Determine the (X, Y) coordinate at the center of the cell enclosing the given text.  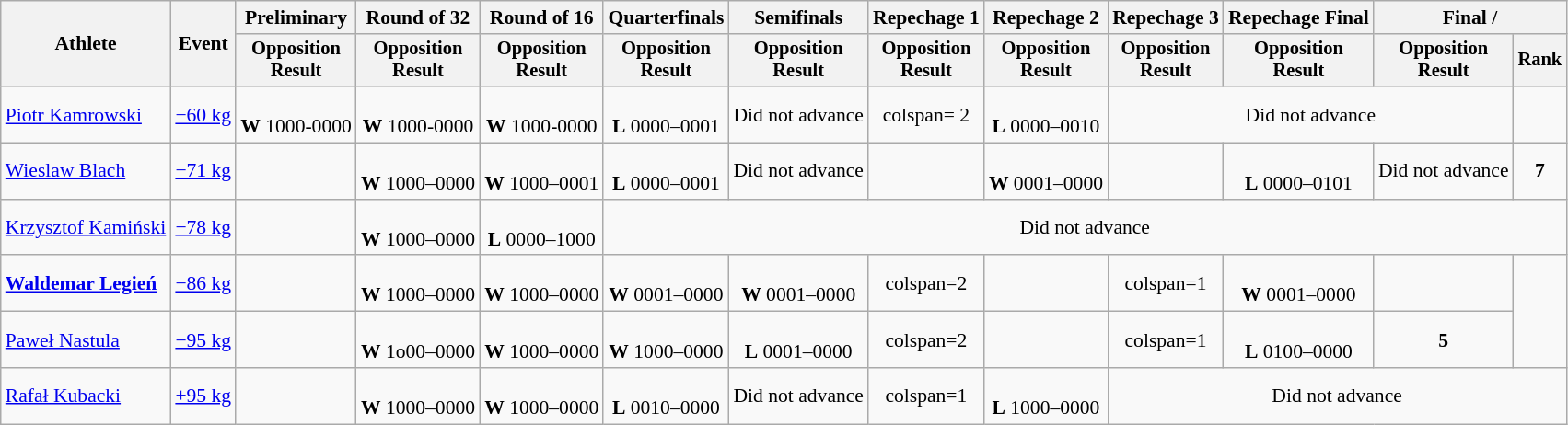
colspan= 2 (926, 114)
Repechage 2 (1046, 17)
Repechage 3 (1166, 17)
Semifinals (798, 17)
L 0000–0101 (1298, 171)
−86 kg (203, 283)
L 0000–0010 (1046, 114)
+95 kg (203, 396)
5 (1444, 340)
−95 kg (203, 340)
−60 kg (203, 114)
Paweł Nastula (87, 340)
−71 kg (203, 171)
W 1000–0001 (541, 171)
Athlete (87, 44)
Rank (1540, 61)
Round of 16 (541, 17)
Krzysztof Kamiński (87, 228)
L 0100–0000 (1298, 340)
Piotr Kamrowski (87, 114)
L 0001–0000 (798, 340)
Repechage Final (1298, 17)
−78 kg (203, 228)
L 0010–0000 (666, 396)
W 1o00–0000 (418, 340)
Final / (1469, 17)
Waldemar Legień (87, 283)
Event (203, 44)
Wieslaw Blach (87, 171)
L 1000–0000 (1046, 396)
Rafał Kubacki (87, 396)
Quarterfinals (666, 17)
7 (1540, 171)
Repechage 1 (926, 17)
Round of 32 (418, 17)
Preliminary (296, 17)
L 0000–1000 (541, 228)
